Find where the given text appears and provide that cell's center as [X, Y] coordinate. 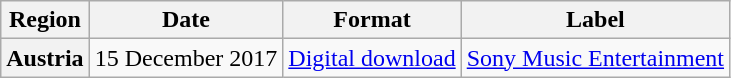
Digital download [372, 58]
Region [45, 20]
Date [186, 20]
Austria [45, 58]
Format [372, 20]
Sony Music Entertainment [595, 58]
15 December 2017 [186, 58]
Label [595, 20]
